Find where the given text appears and provide that cell's center as (X, Y) coordinate. 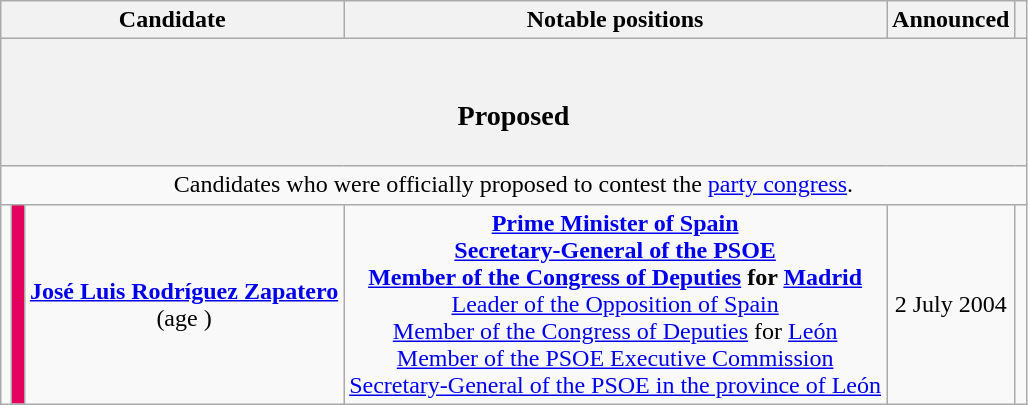
Notable positions (616, 20)
Announced (951, 20)
2 July 2004 (951, 304)
José Luis Rodríguez Zapatero(age ) (184, 304)
Candidate (172, 20)
Proposed (514, 102)
Candidates who were officially proposed to contest the party congress. (514, 185)
